Find where the given text appears and provide that cell's center as [X, Y] coordinate. 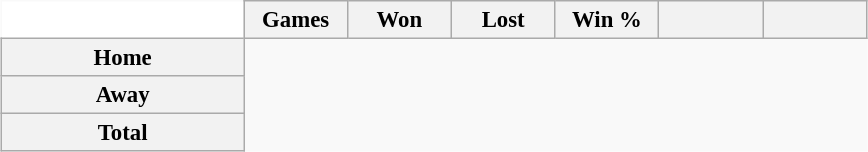
Total [123, 133]
Lost [503, 20]
Win % [607, 20]
Won [399, 20]
Home [123, 58]
Away [123, 95]
Games [296, 20]
